Locate the cell with the specified text and output its (X, Y) center coordinate. 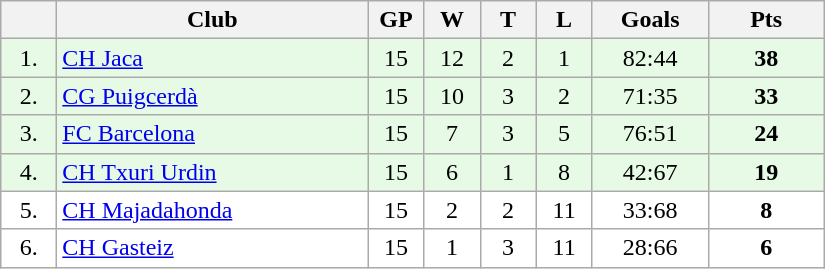
38 (766, 58)
T (508, 20)
3. (29, 134)
6. (29, 248)
4. (29, 172)
L (564, 20)
CH Jaca (212, 58)
CH Gasteiz (212, 248)
Club (212, 20)
19 (766, 172)
33:68 (650, 210)
CG Puigcerdà (212, 96)
5. (29, 210)
CH Txuri Urdin (212, 172)
Goals (650, 20)
7 (452, 134)
5 (564, 134)
GP (396, 20)
FC Barcelona (212, 134)
W (452, 20)
12 (452, 58)
CH Majadahonda (212, 210)
10 (452, 96)
Pts (766, 20)
42:67 (650, 172)
33 (766, 96)
76:51 (650, 134)
24 (766, 134)
28:66 (650, 248)
82:44 (650, 58)
71:35 (650, 96)
1. (29, 58)
2. (29, 96)
